Extract the (X, Y) coordinate from the center of the cell holding the provided text.  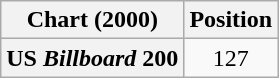
Chart (2000) (92, 20)
127 (231, 58)
US Billboard 200 (92, 58)
Position (231, 20)
